Determine the (X, Y) coordinate at the center of the cell enclosing the given text.  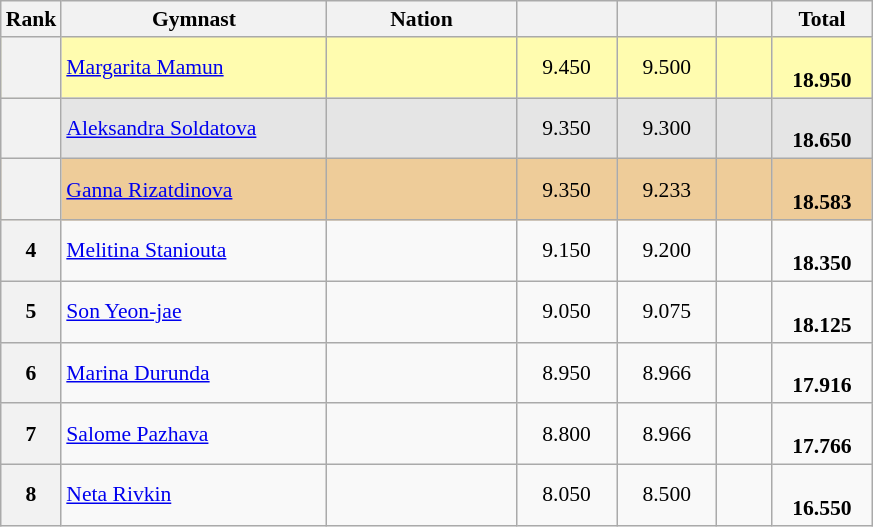
18.583 (822, 190)
Total (822, 19)
9.500 (667, 68)
9.450 (567, 68)
18.650 (822, 128)
Melitina Staniouta (194, 250)
18.350 (822, 250)
9.233 (667, 190)
16.550 (822, 496)
9.075 (667, 312)
4 (32, 250)
Ganna Rizatdinova (194, 190)
Marina Durunda (194, 372)
17.766 (822, 434)
Nation (421, 19)
8.500 (667, 496)
5 (32, 312)
9.150 (567, 250)
8.950 (567, 372)
17.916 (822, 372)
8.800 (567, 434)
Margarita Mamun (194, 68)
Son Yeon-jae (194, 312)
9.050 (567, 312)
Gymnast (194, 19)
6 (32, 372)
Aleksandra Soldatova (194, 128)
Salome Pazhava (194, 434)
9.200 (667, 250)
7 (32, 434)
9.300 (667, 128)
Rank (32, 19)
8 (32, 496)
8.050 (567, 496)
18.950 (822, 68)
18.125 (822, 312)
Neta Rivkin (194, 496)
